Output the [x, y] coordinate of the center of the cell containing the given text.  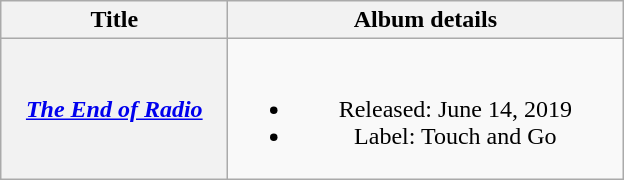
The End of Radio [114, 109]
Released: June 14, 2019Label: Touch and Go [426, 109]
Album details [426, 20]
Title [114, 20]
